Locate the cell with the specified text and output its [X, Y] center coordinate. 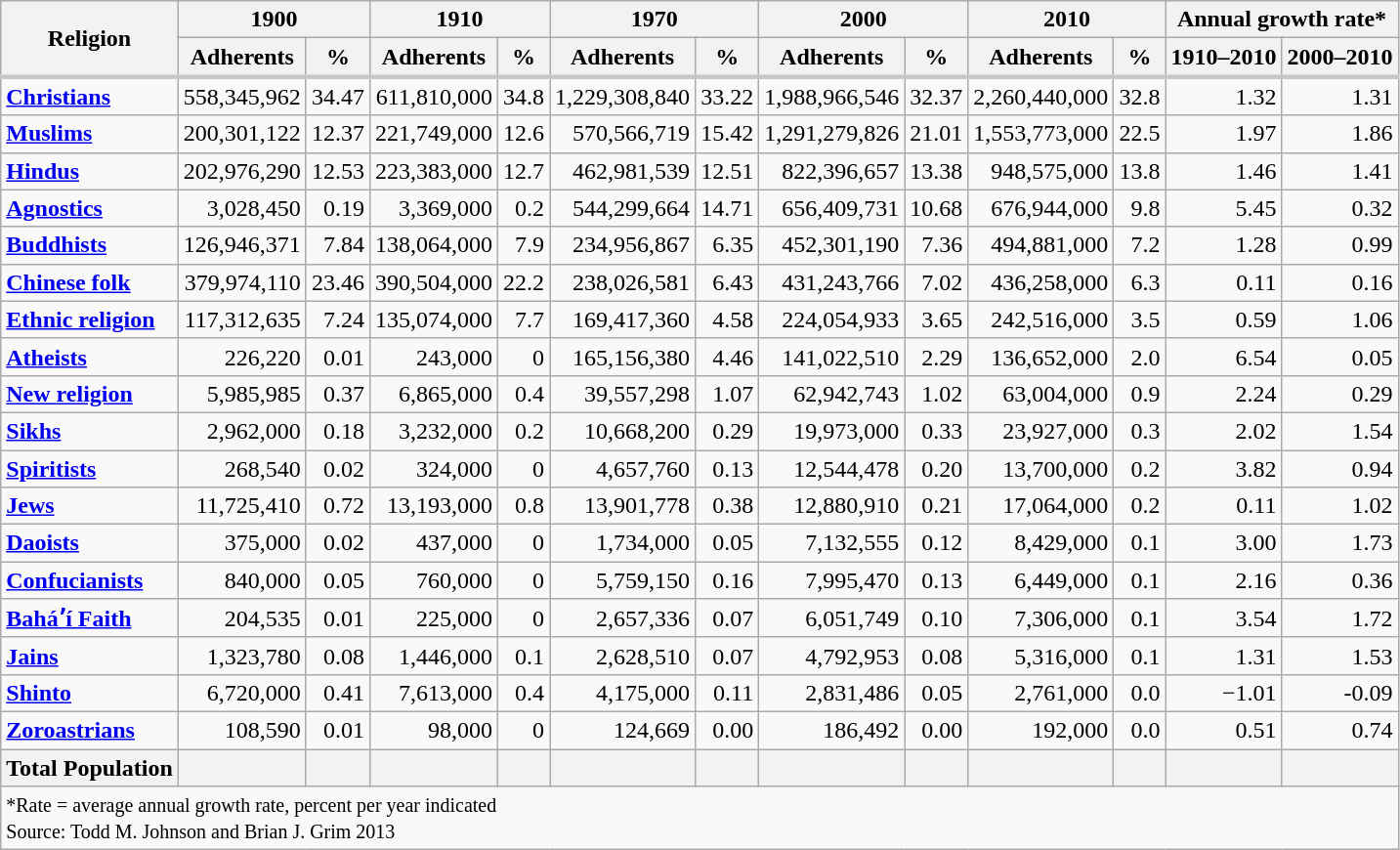
2.02 [1223, 431]
138,064,000 [434, 245]
3.82 [1223, 468]
6.35 [727, 245]
169,417,360 [623, 319]
1.41 [1340, 171]
9.8 [1139, 208]
2,657,336 [623, 618]
2,831,486 [832, 693]
22.5 [1139, 134]
108,590 [242, 730]
1.28 [1223, 245]
2010 [1067, 20]
12,544,478 [832, 468]
0.8 [524, 506]
224,054,933 [832, 319]
611,810,000 [434, 96]
Hindus [90, 171]
1.32 [1223, 96]
Annual growth rate* [1282, 20]
1,446,000 [434, 656]
15.42 [727, 134]
202,976,290 [242, 171]
4,175,000 [623, 693]
7,613,000 [434, 693]
34.47 [338, 96]
2000 [864, 20]
242,516,000 [1041, 319]
840,000 [242, 580]
1.54 [1340, 431]
7.36 [936, 245]
0.32 [1340, 208]
136,652,000 [1041, 357]
124,669 [623, 730]
200,301,122 [242, 134]
34.8 [524, 96]
10,668,200 [623, 431]
Christians [90, 96]
Zoroastrians [90, 730]
2,260,440,000 [1041, 96]
494,881,000 [1041, 245]
12.37 [338, 134]
10.68 [936, 208]
23,927,000 [1041, 431]
656,409,731 [832, 208]
13,901,778 [623, 506]
Chinese folk [90, 282]
135,074,000 [434, 319]
126,946,371 [242, 245]
3.65 [936, 319]
558,345,962 [242, 96]
379,974,110 [242, 282]
1910 [459, 20]
2.29 [936, 357]
Religion [90, 39]
14.71 [727, 208]
Baháʼí Faith [90, 618]
3.00 [1223, 543]
204,535 [242, 618]
Atheists [90, 357]
7.2 [1139, 245]
5,316,000 [1041, 656]
324,000 [434, 468]
948,575,000 [1041, 171]
3,232,000 [434, 431]
1,291,279,826 [832, 134]
0.19 [338, 208]
Spiritists [90, 468]
7.02 [936, 282]
21.01 [936, 134]
2.16 [1223, 580]
1.86 [1340, 134]
192,000 [1041, 730]
7,132,555 [832, 543]
462,981,539 [623, 171]
390,504,000 [434, 282]
3.5 [1139, 319]
0.51 [1223, 730]
1,553,773,000 [1041, 134]
11,725,410 [242, 506]
23.46 [338, 282]
39,557,298 [623, 394]
243,000 [434, 357]
7.7 [524, 319]
7.9 [524, 245]
6,720,000 [242, 693]
431,243,766 [832, 282]
12.53 [338, 171]
238,026,581 [623, 282]
0.21 [936, 506]
1,988,966,546 [832, 96]
6,051,749 [832, 618]
7,306,000 [1041, 618]
437,000 [434, 543]
822,396,657 [832, 171]
676,944,000 [1041, 208]
6.43 [727, 282]
1,229,308,840 [623, 96]
1.06 [1340, 319]
225,000 [434, 618]
760,000 [434, 580]
13,700,000 [1041, 468]
186,492 [832, 730]
5,759,150 [623, 580]
117,312,635 [242, 319]
Daoists [90, 543]
0.74 [1340, 730]
0.10 [936, 618]
Shinto [90, 693]
3.54 [1223, 618]
22.2 [524, 282]
7.24 [338, 319]
Muslims [90, 134]
12.51 [727, 171]
6.54 [1223, 357]
223,383,000 [434, 171]
0.59 [1223, 319]
−1.01 [1223, 693]
13.8 [1139, 171]
Buddhists [90, 245]
4.58 [727, 319]
5.45 [1223, 208]
Jains [90, 656]
98,000 [434, 730]
1910–2010 [1223, 58]
0.38 [727, 506]
0.9 [1139, 394]
1,734,000 [623, 543]
0.41 [338, 693]
0.37 [338, 394]
0.99 [1340, 245]
Jews [90, 506]
17,064,000 [1041, 506]
2000–2010 [1340, 58]
2,962,000 [242, 431]
0.36 [1340, 580]
Total Population [90, 767]
Ethnic religion [90, 319]
2.0 [1139, 357]
4.46 [727, 357]
1.46 [1223, 171]
0.94 [1340, 468]
1.73 [1340, 543]
1.97 [1223, 134]
13.38 [936, 171]
19,973,000 [832, 431]
0.72 [338, 506]
7,995,470 [832, 580]
2,761,000 [1041, 693]
221,749,000 [434, 134]
New religion [90, 394]
141,022,510 [832, 357]
165,156,380 [623, 357]
Confucianists [90, 580]
0.20 [936, 468]
62,942,743 [832, 394]
452,301,190 [832, 245]
*Rate = average annual growth rate, percent per year indicatedSource: Todd M. Johnson and Brian J. Grim 2013 [700, 819]
0.18 [338, 431]
436,258,000 [1041, 282]
1.72 [1340, 618]
544,299,664 [623, 208]
1.53 [1340, 656]
3,028,450 [242, 208]
0.3 [1139, 431]
6.3 [1139, 282]
Sikhs [90, 431]
63,004,000 [1041, 394]
4,657,760 [623, 468]
33.22 [727, 96]
6,449,000 [1041, 580]
1,323,780 [242, 656]
2.24 [1223, 394]
1900 [274, 20]
6,865,000 [434, 394]
32.8 [1139, 96]
13,193,000 [434, 506]
12.7 [524, 171]
12,880,910 [832, 506]
-0.09 [1340, 693]
32.37 [936, 96]
226,220 [242, 357]
1970 [655, 20]
3,369,000 [434, 208]
2,628,510 [623, 656]
Agnostics [90, 208]
0.33 [936, 431]
7.84 [338, 245]
375,000 [242, 543]
570,566,719 [623, 134]
4,792,953 [832, 656]
268,540 [242, 468]
8,429,000 [1041, 543]
12.6 [524, 134]
0.12 [936, 543]
1.07 [727, 394]
5,985,985 [242, 394]
234,956,867 [623, 245]
